Identify which cell holds the provided text, then report its [X, Y] central coordinate. 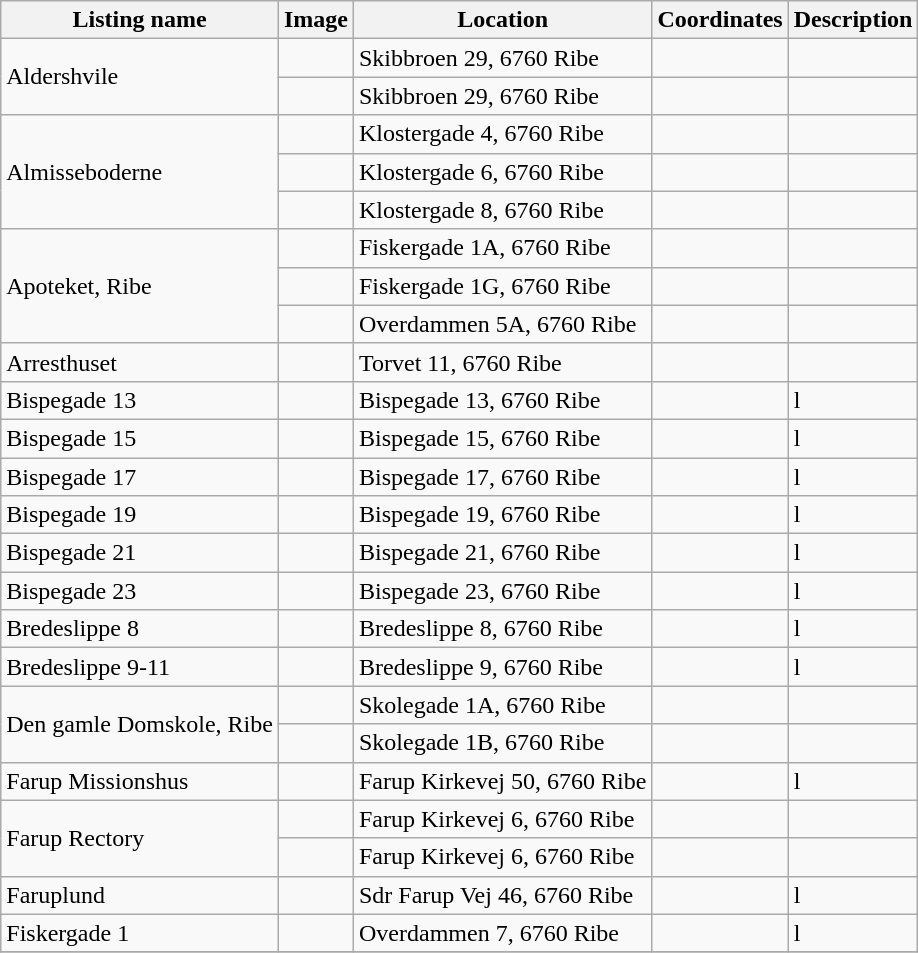
Overdammen 7, 6760 Ribe [502, 933]
Bredeslippe 8 [140, 629]
Torvet 11, 6760 Ribe [502, 362]
Listing name [140, 20]
Klostergade 4, 6760 Ribe [502, 134]
Skolegade 1B, 6760 Ribe [502, 743]
Overdammen 5A, 6760 Ribe [502, 324]
Sdr Farup Vej 46, 6760 Ribe [502, 895]
Bispegade 13, 6760 Ribe [502, 400]
Bispegade 13 [140, 400]
Bispegade 15, 6760 Ribe [502, 438]
Aldershvile [140, 77]
Arresthuset [140, 362]
Description [853, 20]
Fiskergade 1A, 6760 Ribe [502, 248]
Bredeslippe 8, 6760 Ribe [502, 629]
Farup Rectory [140, 838]
Fiskergade 1 [140, 933]
Bispegade 19, 6760 Ribe [502, 515]
Bispegade 19 [140, 515]
Bispegade 21 [140, 553]
Bispegade 21, 6760 Ribe [502, 553]
Farup Kirkevej 50, 6760 Ribe [502, 781]
Bredeslippe 9, 6760 Ribe [502, 667]
Almisseboderne [140, 172]
Klostergade 8, 6760 Ribe [502, 210]
Bispegade 23, 6760 Ribe [502, 591]
Apoteket, Ribe [140, 286]
Image [316, 20]
Den gamle Domskole, Ribe [140, 724]
Location [502, 20]
Fiskergade 1G, 6760 Ribe [502, 286]
Skolegade 1A, 6760 Ribe [502, 705]
Bispegade 15 [140, 438]
Klostergade 6, 6760 Ribe [502, 172]
Bispegade 23 [140, 591]
Bredeslippe 9-11 [140, 667]
Bispegade 17 [140, 477]
Coordinates [720, 20]
Farup Missionshus [140, 781]
Bispegade 17, 6760 Ribe [502, 477]
Faruplund [140, 895]
